Find where the given text appears and provide that cell's center as [x, y] coordinate. 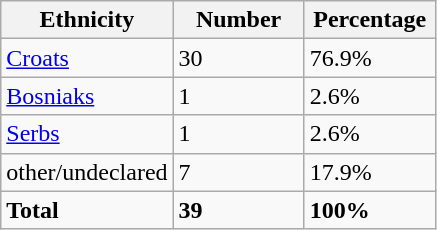
7 [238, 172]
Total [87, 210]
Bosniaks [87, 96]
other/undeclared [87, 172]
Number [238, 20]
39 [238, 210]
Percentage [370, 20]
Ethnicity [87, 20]
Croats [87, 58]
17.9% [370, 172]
30 [238, 58]
76.9% [370, 58]
100% [370, 210]
Serbs [87, 134]
